Output the [X, Y] coordinate of the center of the cell containing the given text.  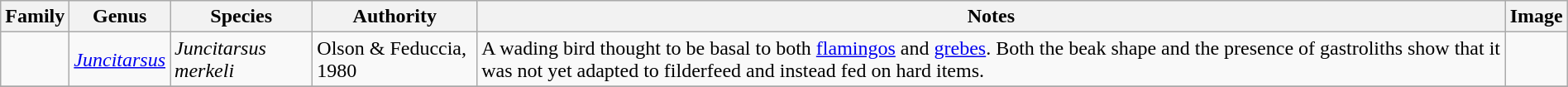
Genus [120, 17]
Olson & Feduccia, 1980 [395, 60]
Juncitarsus merkeli [241, 60]
Juncitarsus [120, 60]
Authority [395, 17]
Notes [991, 17]
Family [35, 17]
Image [1537, 17]
Species [241, 17]
